From the cell containing the given text, extract its center point as [X, Y] coordinate. 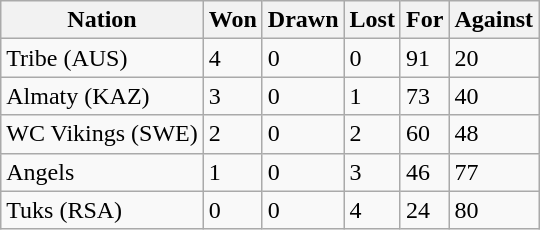
WC Vikings (SWE) [102, 134]
Drawn [303, 20]
73 [424, 96]
Nation [102, 20]
60 [424, 134]
Tribe (AUS) [102, 58]
For [424, 20]
46 [424, 172]
77 [494, 172]
20 [494, 58]
Against [494, 20]
Won [232, 20]
Almaty (KAZ) [102, 96]
80 [494, 210]
24 [424, 210]
Tuks (RSA) [102, 210]
48 [494, 134]
Lost [372, 20]
Angels [102, 172]
40 [494, 96]
91 [424, 58]
